Return the (X, Y) coordinate for the center point of the cell that contains the specified text.  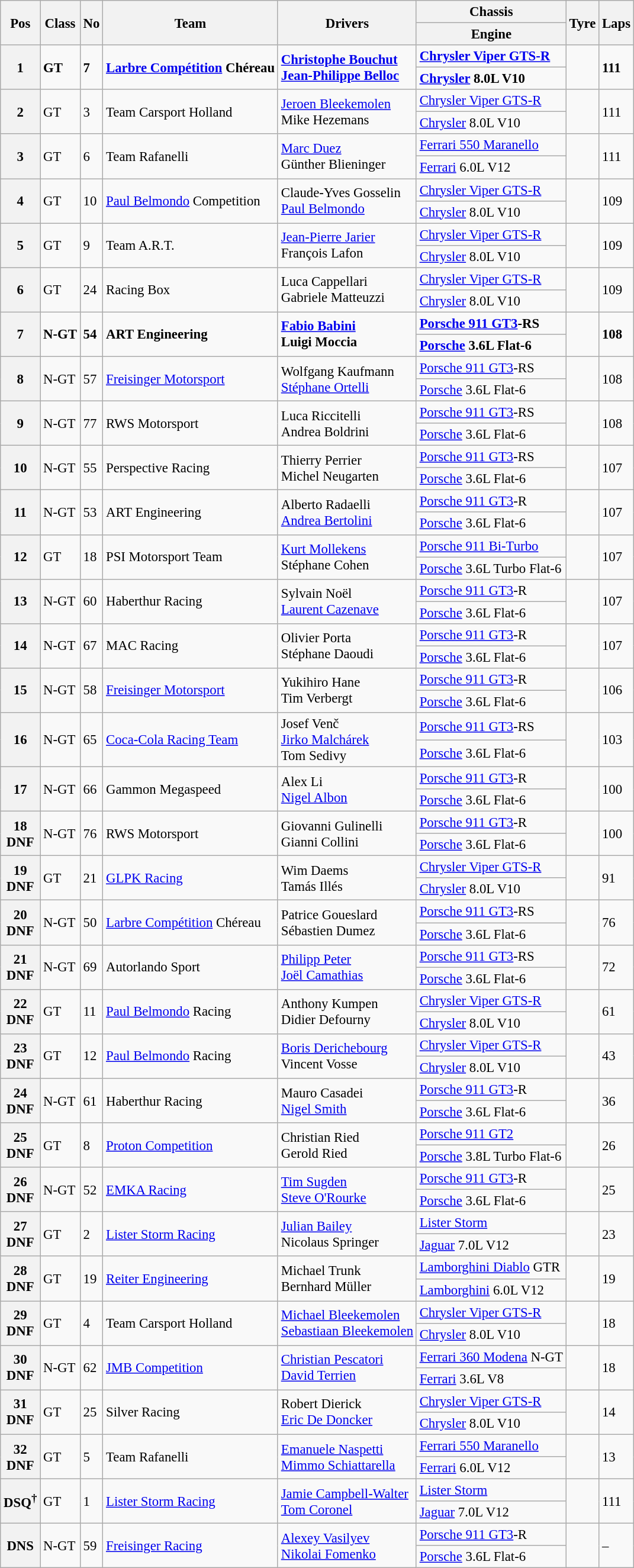
Ferrari 360 Modena N-GT (491, 1357)
23 (617, 1234)
Silver Racing (191, 1412)
Robert Dierick Eric De Doncker (347, 1412)
Class (60, 22)
Chassis (491, 12)
Marc Duez Günther Blieninger (347, 156)
23DNF (20, 1056)
Freisinger Racing (191, 1546)
Reiter Engineering (191, 1279)
Christophe Bouchut Jean-Philippe Belloc (347, 67)
Giovanni Gulinelli Gianni Collini (347, 833)
30DNF (20, 1367)
17 (20, 790)
Wolfgang Kaufmann Stéphane Ortelli (347, 379)
Josef Venč Jirko Malchárek Tom Sedivy (347, 740)
Lamborghini Diablo GTR (491, 1268)
72 (617, 967)
Paul Belmondo Competition (191, 201)
Alexey Vasilyev Nikolai Fomenko (347, 1546)
Engine (491, 34)
15 (20, 690)
Alberto Radaelli Andrea Bertolini (347, 513)
Porsche 3.6L Turbo Flat-6 (491, 568)
Emanuele Naspetti Mimmo Schiattarella (347, 1456)
21 (91, 878)
Pos (20, 22)
103 (617, 740)
Laps (617, 22)
DNS (20, 1546)
Luca Riccitelli Andrea Boldrini (347, 424)
Team (191, 22)
67 (91, 646)
Autorlando Sport (191, 967)
EMKA Racing (191, 1190)
Ferrari 3.6L V8 (491, 1379)
Gammon Megaspeed (191, 790)
Drivers (347, 22)
25DNF (20, 1145)
Luca Cappellari Gabriele Matteuzzi (347, 290)
JMB Competition (191, 1367)
Porsche 911 GT2 (491, 1134)
91 (617, 878)
Alex Li Nigel Albon (347, 790)
43 (617, 1056)
Julian Bailey Nicolaus Springer (347, 1234)
28DNF (20, 1279)
16 (20, 740)
Proton Competition (191, 1145)
Perspective Racing (191, 468)
Sylvain Noël Laurent Cazenave (347, 601)
MAC Racing (191, 646)
Team A.R.T. (191, 245)
66 (91, 790)
20DNF (20, 922)
Michael Trunk Bernhard Müller (347, 1279)
Jean-Pierre Jarier François Lafon (347, 245)
Michael Bleekemolen Sebastiaan Bleekemolen (347, 1324)
Racing Box (191, 290)
Tim Sugden Steve O'Rourke (347, 1190)
Lamborghini 6.0L V12 (491, 1290)
Olivier Porta Stéphane Daoudi (347, 646)
59 (91, 1546)
57 (91, 379)
Thierry Perrier Michel Neugarten (347, 468)
60 (91, 601)
50 (91, 922)
27DNF (20, 1234)
29DNF (20, 1324)
18DNF (20, 833)
Mauro Casadei Nigel Smith (347, 1101)
DSQ† (20, 1501)
Jamie Campbell-Walter Tom Coronel (347, 1501)
106 (617, 690)
19DNF (20, 878)
36 (617, 1101)
Claude-Yves Gosselin Paul Belmondo (347, 201)
53 (91, 513)
58 (91, 690)
Philipp Peter Joël Camathias (347, 967)
26DNF (20, 1190)
52 (91, 1190)
Patrice Goueslard Sébastien Dumez (347, 922)
Porsche 3.8L Turbo Flat-6 (491, 1157)
Tyre (582, 22)
77 (91, 424)
31DNF (20, 1412)
Kurt Mollekens Stéphane Cohen (347, 556)
Christian Pescatori David Terrien (347, 1367)
22DNF (20, 1011)
69 (91, 967)
Jeroen Bleekemolen Mike Hezemans (347, 111)
Fabio Babini Luigi Moccia (347, 334)
– (617, 1546)
GLPK Racing (191, 878)
55 (91, 468)
24DNF (20, 1101)
Boris Derichebourg Vincent Vosse (347, 1056)
Anthony Kumpen Didier Defourny (347, 1011)
21DNF (20, 967)
Wim Daems Tamás Illés (347, 878)
Yukihiro Hane Tim Verbergt (347, 690)
62 (91, 1367)
65 (91, 740)
Porsche 911 Bi-Turbo (491, 546)
PSI Motorsport Team (191, 556)
Coca-Cola Racing Team (191, 740)
54 (91, 334)
No (91, 22)
32DNF (20, 1456)
Christian Ried Gerold Ried (347, 1145)
24 (91, 290)
26 (617, 1145)
